Return (X, Y) of the center of cell containing provided text 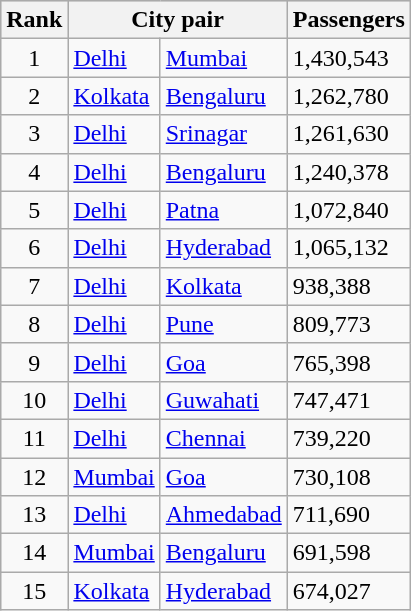
11 (34, 438)
7 (34, 286)
739,220 (348, 438)
1,072,840 (348, 210)
Pune (224, 324)
Srinagar (224, 134)
Rank (34, 20)
938,388 (348, 286)
Passengers (348, 20)
4 (34, 172)
1 (34, 58)
15 (34, 591)
765,398 (348, 362)
2 (34, 96)
8 (34, 324)
730,108 (348, 477)
1,065,132 (348, 248)
691,598 (348, 553)
1,262,780 (348, 96)
9 (34, 362)
Guwahati (224, 400)
12 (34, 477)
6 (34, 248)
3 (34, 134)
1,261,630 (348, 134)
711,690 (348, 515)
809,773 (348, 324)
Patna (224, 210)
10 (34, 400)
747,471 (348, 400)
13 (34, 515)
5 (34, 210)
674,027 (348, 591)
City pair (178, 20)
14 (34, 553)
Ahmedabad (224, 515)
Chennai (224, 438)
1,240,378 (348, 172)
1,430,543 (348, 58)
